Detect which cell encompasses the target text, then output its [x, y] center coordinate. 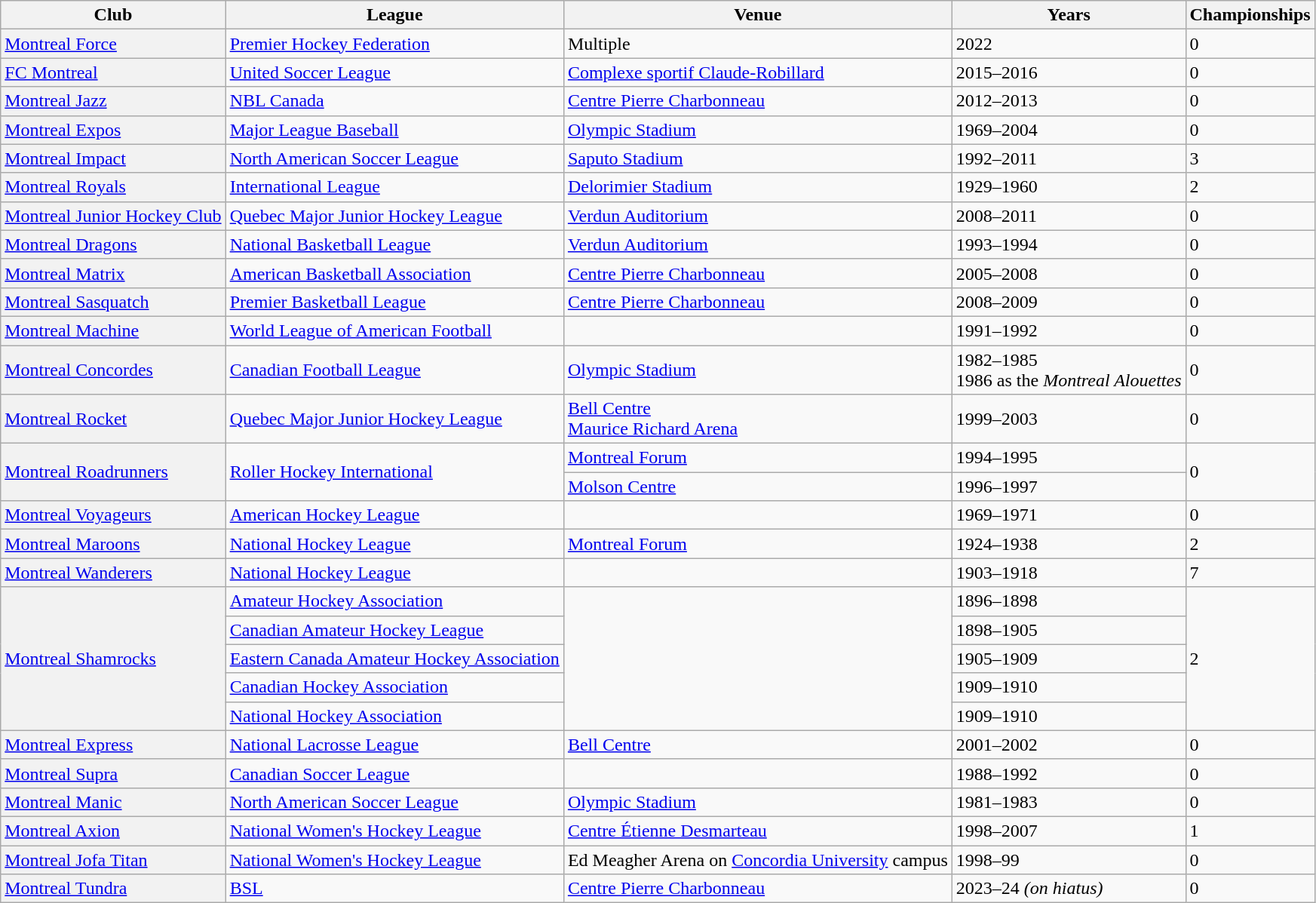
NBL Canada [394, 101]
National Basketball League [394, 244]
Montreal Jazz [113, 101]
National Hockey Association [394, 716]
World League of American Football [394, 330]
1969–1971 [1069, 515]
1994–1995 [1069, 458]
Delorimier Stadium [757, 187]
Major League Baseball [394, 130]
Roller Hockey International [394, 472]
Montreal Sasquatch [113, 302]
1998–2007 [1069, 831]
3 [1250, 158]
1988–1992 [1069, 773]
American Hockey League [394, 515]
Centre Étienne Desmarteau [757, 831]
1999–2003 [1069, 419]
Montreal Manic [113, 802]
1982–1985 1986 as the Montreal Alouettes [1069, 370]
Years [1069, 15]
Canadian Football League [394, 370]
Montreal Rocket [113, 419]
1993–1994 [1069, 244]
League [394, 15]
2008–2011 [1069, 216]
Canadian Amateur Hockey League [394, 630]
FC Montreal [113, 72]
1 [1250, 831]
Saputo Stadium [757, 158]
BSL [394, 889]
2015–2016 [1069, 72]
Multiple [757, 44]
Club [113, 15]
Montreal Express [113, 745]
Montreal Wanderers [113, 573]
Molson Centre [757, 487]
1981–1983 [1069, 802]
Montreal Voyageurs [113, 515]
2012–2013 [1069, 101]
Montreal Royals [113, 187]
International League [394, 187]
1991–1992 [1069, 330]
National Lacrosse League [394, 745]
Montreal Roadrunners [113, 472]
Montreal Dragons [113, 244]
Canadian Hockey Association [394, 687]
Bell CentreMaurice Richard Arena [757, 419]
Montreal Shamrocks [113, 659]
2022 [1069, 44]
2001–2002 [1069, 745]
Montreal Junior Hockey Club [113, 216]
2005–2008 [1069, 273]
Montreal Matrix [113, 273]
2023–24 (on hiatus) [1069, 889]
Montreal Impact [113, 158]
Montreal Expos [113, 130]
1898–1905 [1069, 630]
1992–2011 [1069, 158]
Eastern Canada Amateur Hockey Association [394, 659]
Montreal Maroons [113, 544]
1905–1909 [1069, 659]
Canadian Soccer League [394, 773]
Montreal Jofa Titan [113, 859]
American Basketball Association [394, 273]
1929–1960 [1069, 187]
Ed Meagher Arena on Concordia University campus [757, 859]
1896–1898 [1069, 601]
Championships [1250, 15]
United Soccer League [394, 72]
1998–99 [1069, 859]
Premier Hockey Federation [394, 44]
Montreal Supra [113, 773]
Bell Centre [757, 745]
Premier Basketball League [394, 302]
Montreal Tundra [113, 889]
Montreal Force [113, 44]
2008–2009 [1069, 302]
1903–1918 [1069, 573]
Complexe sportif Claude-Robillard [757, 72]
Venue [757, 15]
Montreal Axion [113, 831]
Montreal Concordes [113, 370]
Amateur Hockey Association [394, 601]
1924–1938 [1069, 544]
Montreal Machine [113, 330]
1969–2004 [1069, 130]
7 [1250, 573]
1996–1997 [1069, 487]
